Detect which cell encompasses the target text, then output its [X, Y] center coordinate. 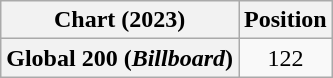
122 [285, 58]
Global 200 (Billboard) [120, 58]
Chart (2023) [120, 20]
Position [285, 20]
